Scan for the cell matching the given text and deliver its (x, y) coordinate at center. 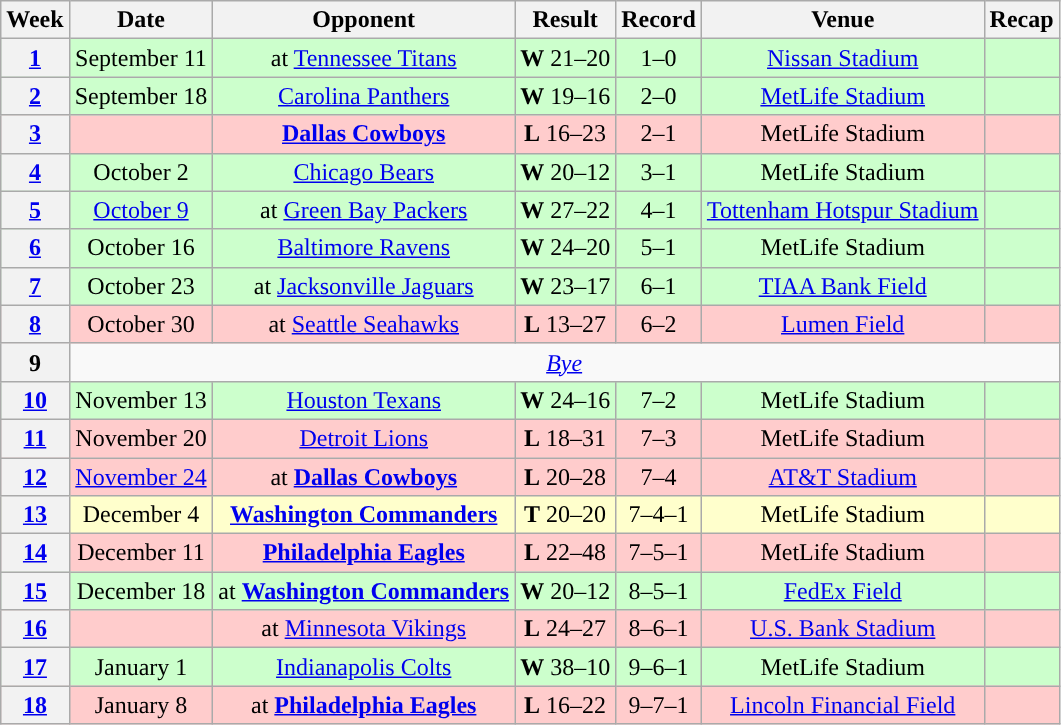
12 (35, 477)
at Jacksonville Jaguars (364, 286)
October 2 (141, 172)
7–4 (659, 477)
4 (35, 172)
at Philadelphia Eagles (364, 705)
at Minnesota Vikings (364, 629)
2–0 (659, 96)
Philadelphia Eagles (364, 553)
1 (35, 58)
17 (35, 667)
U.S. Bank Stadium (842, 629)
7–4–1 (659, 515)
W 24–16 (566, 400)
Bye (564, 362)
2–1 (659, 134)
6 (35, 248)
November 20 (141, 438)
7 (35, 286)
Washington Commanders (364, 515)
9–6–1 (659, 667)
L 16–22 (566, 705)
December 11 (141, 553)
October 9 (141, 210)
9–7–1 (659, 705)
October 16 (141, 248)
8–6–1 (659, 629)
September 11 (141, 58)
11 (35, 438)
Dallas Cowboys (364, 134)
W 24–20 (566, 248)
at Dallas Cowboys (364, 477)
13 (35, 515)
Week (35, 20)
9 (35, 362)
16 (35, 629)
3 (35, 134)
October 23 (141, 286)
L 18–31 (566, 438)
Houston Texans (364, 400)
W 38–10 (566, 667)
15 (35, 591)
January 8 (141, 705)
Record (659, 20)
at Seattle Seahawks (364, 324)
November 24 (141, 477)
Opponent (364, 20)
Lumen Field (842, 324)
December 18 (141, 591)
1–0 (659, 58)
Indianapolis Colts (364, 667)
7–5–1 (659, 553)
November 13 (141, 400)
L 20–28 (566, 477)
W 23–17 (566, 286)
L 16–23 (566, 134)
5 (35, 210)
FedEx Field (842, 591)
4–1 (659, 210)
10 (35, 400)
8–5–1 (659, 591)
8 (35, 324)
Nissan Stadium (842, 58)
October 30 (141, 324)
Chicago Bears (364, 172)
Recap (1022, 20)
at Tennessee Titans (364, 58)
7–3 (659, 438)
W 27–22 (566, 210)
at Washington Commanders (364, 591)
Venue (842, 20)
7–2 (659, 400)
L 22–48 (566, 553)
W 19–16 (566, 96)
W 21–20 (566, 58)
AT&T Stadium (842, 477)
January 1 (141, 667)
5–1 (659, 248)
Lincoln Financial Field (842, 705)
Result (566, 20)
Carolina Panthers (364, 96)
Date (141, 20)
6–1 (659, 286)
Baltimore Ravens (364, 248)
2 (35, 96)
Detroit Lions (364, 438)
December 4 (141, 515)
14 (35, 553)
L 13–27 (566, 324)
L 24–27 (566, 629)
6–2 (659, 324)
at Green Bay Packers (364, 210)
Tottenham Hotspur Stadium (842, 210)
TIAA Bank Field (842, 286)
18 (35, 705)
3–1 (659, 172)
T 20–20 (566, 515)
September 18 (141, 96)
